Pinpoint the cell where the given text exists, returning its (X, Y) midpoint coordinate. 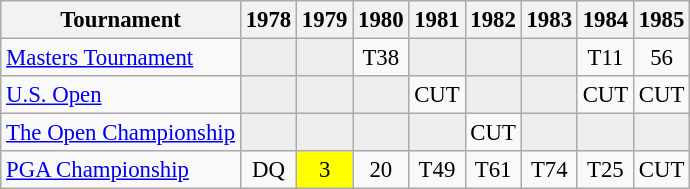
T25 (605, 170)
T74 (549, 170)
The Open Championship (121, 133)
Masters Tournament (121, 58)
Tournament (121, 20)
1978 (268, 20)
1982 (493, 20)
1981 (437, 20)
1983 (549, 20)
DQ (268, 170)
T49 (437, 170)
T11 (605, 58)
20 (381, 170)
3 (325, 170)
PGA Championship (121, 170)
56 (661, 58)
1984 (605, 20)
1979 (325, 20)
T38 (381, 58)
T61 (493, 170)
1980 (381, 20)
1985 (661, 20)
U.S. Open (121, 95)
